Pinpoint the cell where the given text exists, returning its [X, Y] midpoint coordinate. 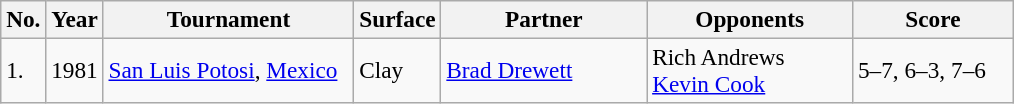
Surface [398, 19]
Opponents [750, 19]
5–7, 6–3, 7–6 [934, 70]
Score [934, 19]
San Luis Potosi, Mexico [228, 70]
1981 [74, 70]
Tournament [228, 19]
Brad Drewett [544, 70]
Partner [544, 19]
Rich Andrews Kevin Cook [750, 70]
Clay [398, 70]
Year [74, 19]
1. [24, 70]
No. [24, 19]
